Extract the (X, Y) coordinate from the center of the cell holding the provided text.  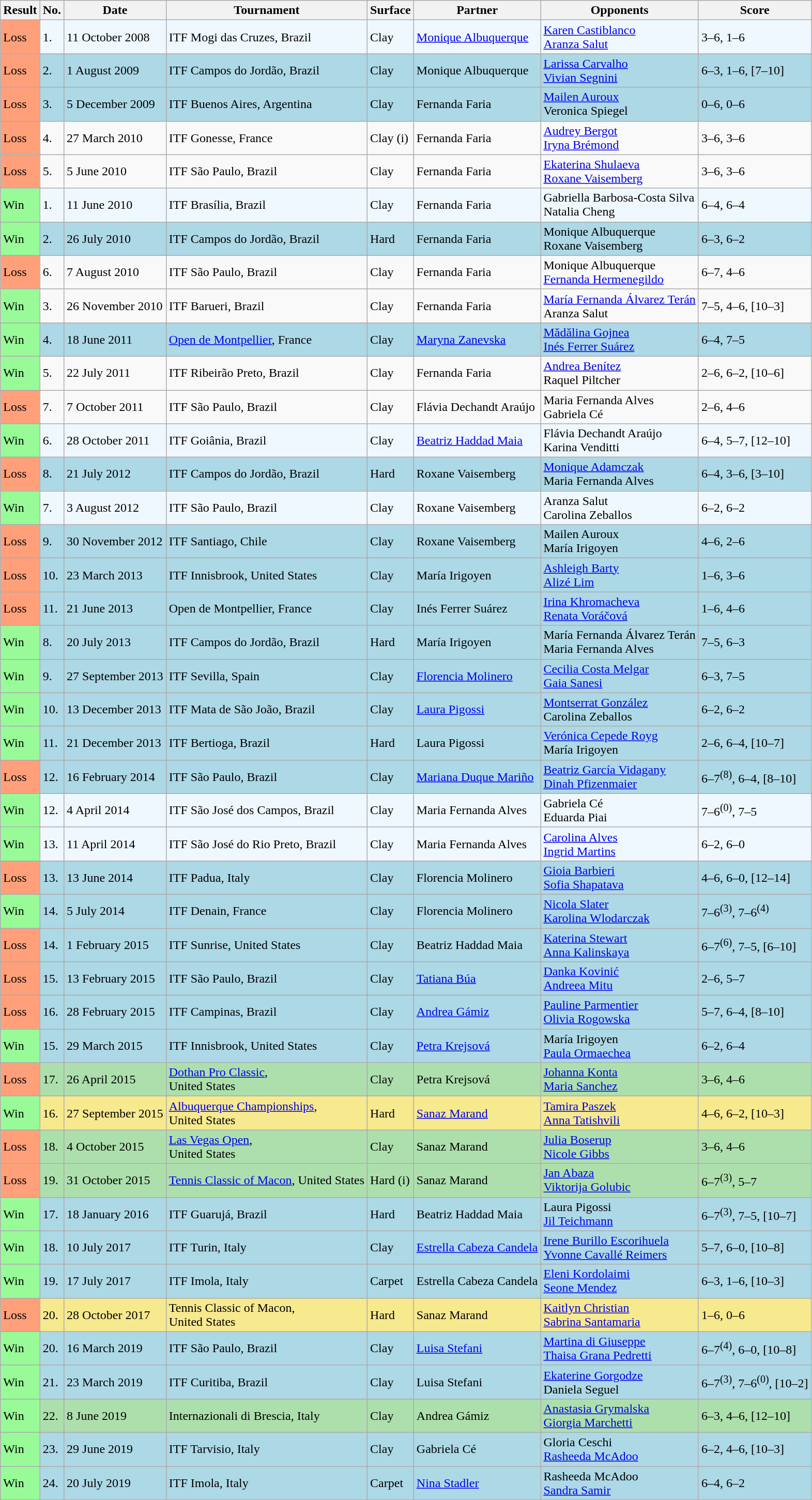
7–6(3), 7–6(4) (755, 911)
6–3, 1–6, [7–10] (755, 70)
5 June 2010 (115, 172)
1–6, 4–6 (755, 609)
Larissa Carvalho Vivian Segnini (619, 70)
ITF Mata de São João, Brazil (267, 709)
6–7(8), 6–4, [8–10] (755, 776)
Julia Boserup Nicole Gibbs (619, 1146)
6–4, 5–7, [12–10] (755, 440)
Mailen Auroux María Irigoyen (619, 542)
6–7(3), 5–7 (755, 1181)
13 December 2013 (115, 709)
3–6, 1–6 (755, 37)
Clay (i) (391, 137)
6–2, 6–0 (755, 844)
4–6, 2–6 (755, 542)
Mailen Auroux Veronica Spiegel (619, 104)
ITF Turin, Italy (267, 1248)
Beatriz García Vidagany Dinah Pfizenmaier (619, 776)
Opponents (619, 10)
Gabriela Cé (477, 1449)
ITF Ribeirão Preto, Brazil (267, 373)
6–7(4), 6–0, [10–8] (755, 1348)
Monique Albuquerque Roxane Vaisemberg (619, 239)
7–5, 6–3 (755, 642)
4–6, 6–2, [10–3] (755, 1113)
Ekaterine Gorgodze Daniela Seguel (619, 1382)
22. (52, 1415)
4–6, 6–0, [12–14] (755, 878)
Hard (i) (391, 1181)
Monique Adamczak Maria Fernanda Alves (619, 475)
Jan Abaza Viktorija Golubic (619, 1181)
6–7(3), 7–6(0), [10–2] (755, 1382)
11 June 2010 (115, 205)
ITF Sunrise, United States (267, 945)
Irina Khromacheva Renata Voráčová (619, 609)
Dothan Pro Classic, United States (267, 1079)
Maria Fernanda Alves Gabriela Cé (619, 406)
11 April 2014 (115, 844)
6–4, 3–6, [3–10] (755, 475)
Andrea Benítez Raquel Piltcher (619, 373)
María Fernanda Álvarez Terán Aranza Salut (619, 306)
Rasheeda McAdoo Sandra Samir (619, 1482)
7 August 2010 (115, 272)
3 August 2012 (115, 508)
ITF Mogi das Cruzes, Brazil (267, 37)
6–7, 4–6 (755, 272)
Kaitlyn Christian Sabrina Santamaria (619, 1315)
7–6(0), 7–5 (755, 810)
5–7, 6–0, [10–8] (755, 1248)
Nina Stadler (477, 1482)
1–6, 3–6 (755, 575)
Karen Castiblanco Aranza Salut (619, 37)
ITF Sevilla, Spain (267, 676)
Las Vegas Open, United States (267, 1146)
Audrey Bergot Iryna Brémond (619, 137)
1–6, 0–6 (755, 1315)
6–7(6), 7–5, [6–10] (755, 945)
10 July 2017 (115, 1248)
Katerina Stewart Anna Kalinskaya (619, 945)
21 December 2013 (115, 743)
ITF Brasília, Brazil (267, 205)
6–3, 6–2 (755, 239)
Score (755, 10)
Martina di Giuseppe Thaisa Grana Pedretti (619, 1348)
26 November 2010 (115, 306)
21. (52, 1382)
26 July 2010 (115, 239)
ITF Bertioga, Brazil (267, 743)
Gioia Barbieri Sofia Shapatava (619, 878)
6–4, 7–5 (755, 339)
7–5, 4–6, [10–3] (755, 306)
ITF Tarvisio, Italy (267, 1449)
1 February 2015 (115, 945)
6–7(3), 7–5, [10–7] (755, 1214)
Gloria Ceschi Rasheeda McAdoo (619, 1449)
Pauline Parmentier Olivia Rogowska (619, 1012)
Laura Pigossi Jil Teichmann (619, 1214)
Ashleigh Barty Alizé Lim (619, 575)
Tamira Paszek Anna Tatishvili (619, 1113)
Gabriella Barbosa-Costa Silva Natalia Cheng (619, 205)
27 September 2013 (115, 676)
Date (115, 10)
Eleni Kordolaimi Seone Mendez (619, 1281)
6–4, 6–4 (755, 205)
ITF Buenos Aires, Argentina (267, 104)
24. (52, 1482)
6–2, 6–4 (755, 1046)
21 June 2013 (115, 609)
ITF Goiânia, Brazil (267, 440)
29 June 2019 (115, 1449)
28 October 2011 (115, 440)
17 July 2017 (115, 1281)
22 July 2011 (115, 373)
Johanna Konta Maria Sanchez (619, 1079)
ITF Santiago, Chile (267, 542)
6–4, 6–2 (755, 1482)
No. (52, 10)
2–6, 5–7 (755, 979)
7 October 2011 (115, 406)
2–6, 6–4, [10–7] (755, 743)
Result (20, 10)
5 July 2014 (115, 911)
2–6, 4–6 (755, 406)
23. (52, 1449)
ITF São José do Rio Preto, Brazil (267, 844)
Mariana Duque Mariño (477, 776)
ITF Denain, France (267, 911)
2–6, 6–2, [10–6] (755, 373)
20 July 2013 (115, 642)
6–2, 4–6, [10–3] (755, 1449)
30 November 2012 (115, 542)
Verónica Cepede Royg María Irigoyen (619, 743)
28 February 2015 (115, 1012)
29 March 2015 (115, 1046)
Maryna Zanevska (477, 339)
5–7, 6–4, [8–10] (755, 1012)
18 June 2011 (115, 339)
11 October 2008 (115, 37)
Partner (477, 10)
23 March 2013 (115, 575)
1 August 2009 (115, 70)
13 June 2014 (115, 878)
8 June 2019 (115, 1415)
6–3, 4–6, [12–10] (755, 1415)
27 September 2015 (115, 1113)
20 July 2019 (115, 1482)
23 March 2019 (115, 1382)
Flávia Dechandt Araújo (477, 406)
Anastasia Grymalska Giorgia Marchetti (619, 1415)
31 October 2015 (115, 1181)
Surface (391, 10)
21 July 2012 (115, 475)
16 March 2019 (115, 1348)
Internazionali di Brescia, Italy (267, 1415)
ITF Barueri, Brazil (267, 306)
Carolina Alves Ingrid Martins (619, 844)
4 October 2015 (115, 1146)
26 April 2015 (115, 1079)
27 March 2010 (115, 137)
Albuquerque Championships, United States (267, 1113)
Danka Kovinić Andreea Mitu (619, 979)
María Irigoyen Paula Ormaechea (619, 1046)
ITF São José dos Campos, Brazil (267, 810)
Montserrat González Carolina Zeballos (619, 709)
6–3, 1–6, [10–3] (755, 1281)
ITF Campinas, Brazil (267, 1012)
Ekaterina Shulaeva Roxane Vaisemberg (619, 172)
16 February 2014 (115, 776)
ITF Guarujá, Brazil (267, 1214)
Flávia Dechandt Araújo Karina Venditti (619, 440)
Inés Ferrer Suárez (477, 609)
Nicola Slater Karolina Wlodarczak (619, 911)
Gabriela Cé Eduarda Piai (619, 810)
Mădălina Gojnea Inés Ferrer Suárez (619, 339)
13 February 2015 (115, 979)
Irene Burillo Escorihuela Yvonne Cavallé Reimers (619, 1248)
Tournament (267, 10)
María Fernanda Álvarez Terán Maria Fernanda Alves (619, 642)
ITF Curitiba, Brazil (267, 1382)
ITF Gonesse, France (267, 137)
Cecilia Costa Melgar Gaia Sanesi (619, 676)
0–6, 0–6 (755, 104)
18 January 2016 (115, 1214)
6–3, 7–5 (755, 676)
ITF Padua, Italy (267, 878)
Monique Albuquerque Fernanda Hermenegildo (619, 272)
28 October 2017 (115, 1315)
5 December 2009 (115, 104)
4 April 2014 (115, 810)
Aranza Salut Carolina Zeballos (619, 508)
Tatiana Búa (477, 979)
